Return [x, y] of the center of cell containing provided text 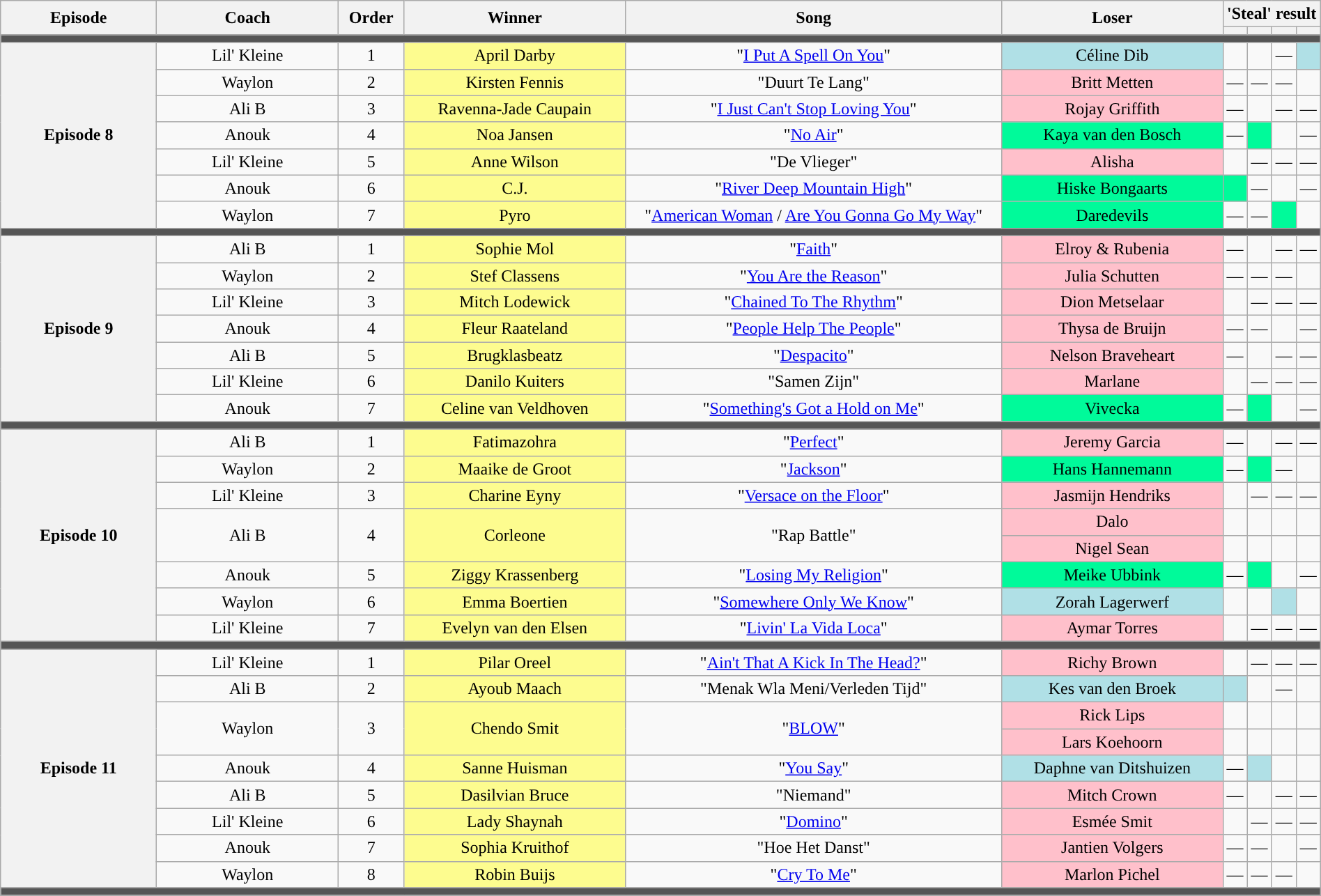
Julia Schutten [1112, 275]
Ravenna-Jade Caupain [515, 109]
Thysa de Bruijn [1112, 329]
Meike Ubbink [1112, 575]
Maaike de Groot [515, 469]
"Duurt Te Lang" [814, 82]
"American Woman / Are You Gonna Go My Way" [814, 215]
Marlane [1112, 382]
"Menak Wla Meni/Verleden Tijd" [814, 689]
'Steal' result [1272, 14]
Rick Lips [1112, 716]
Nelson Braveheart [1112, 355]
"BLOW" [814, 729]
Lady Shaynah [515, 821]
Anne Wilson [515, 162]
Dasilvian Bruce [515, 795]
"River Deep Mountain High" [814, 188]
Order [371, 18]
"Somewhere Only We Know" [814, 601]
Ayoub Maach [515, 689]
Noa Jansen [515, 135]
C.J. [515, 188]
Mitch Lodewick [515, 302]
"Rap Battle" [814, 535]
Episode [79, 18]
"Something's Got a Hold on Me" [814, 408]
Episode 9 [79, 328]
"I Just Can't Stop Loving You" [814, 109]
Coach [248, 18]
Nigel Sean [1112, 548]
Corleone [515, 535]
April Darby [515, 56]
"Perfect" [814, 442]
Charine Eyny [515, 495]
Sanne Huisman [515, 768]
Lars Koehoorn [1112, 742]
Hiske Bongaarts [1112, 188]
Stef Classens [515, 275]
8 [371, 874]
"De Vlieger" [814, 162]
Celine van Veldhoven [515, 408]
Robin Buijs [515, 874]
Ziggy Krassenberg [515, 575]
"Cry To Me" [814, 874]
Sophie Mol [515, 249]
Britt Metten [1112, 82]
Aymar Torres [1112, 628]
"Domino" [814, 821]
Dion Metselaar [1112, 302]
Emma Boertien [515, 601]
Episode 8 [79, 135]
Zorah Lagerwerf [1112, 601]
Pilar Oreel [515, 663]
Chendo Smit [515, 729]
Céline Dib [1112, 56]
"Ain't That A Kick In The Head?" [814, 663]
Jasmijn Hendriks [1112, 495]
Song [814, 18]
"Samen Zijn" [814, 382]
Evelyn van den Elsen [515, 628]
"Versace on the Floor" [814, 495]
"People Help The People" [814, 329]
Episode 11 [79, 769]
Jeremy Garcia [1112, 442]
Kes van den Broek [1112, 689]
Elroy & Rubenia [1112, 249]
Fleur Raateland [515, 329]
Kirsten Fennis [515, 82]
Richy Brown [1112, 663]
Marlon Pichel [1112, 874]
Winner [515, 18]
"Niemand" [814, 795]
Esmée Smit [1112, 821]
Rojay Griffith [1112, 109]
Danilo Kuiters [515, 382]
Sophia Kruithof [515, 848]
Alisha [1112, 162]
Brugklasbeatz [515, 355]
"No Air" [814, 135]
Episode 10 [79, 535]
"Faith" [814, 249]
"You Are the Reason" [814, 275]
"Despacito" [814, 355]
"Jackson" [814, 469]
Loser [1112, 18]
Daredevils [1112, 215]
"I Put A Spell On You" [814, 56]
Fatimazohra [515, 442]
Kaya van den Bosch [1112, 135]
Mitch Crown [1112, 795]
Dalo [1112, 522]
"Chained To The Rhythm" [814, 302]
Hans Hannemann [1112, 469]
Vivecka [1112, 408]
"You Say" [814, 768]
Pyro [515, 215]
Daphne van Ditshuizen [1112, 768]
"Hoe Het Danst" [814, 848]
"Livin' La Vida Loca" [814, 628]
Jantien Volgers [1112, 848]
"Losing My Religion" [814, 575]
